Return [X, Y] of the center of cell containing provided text 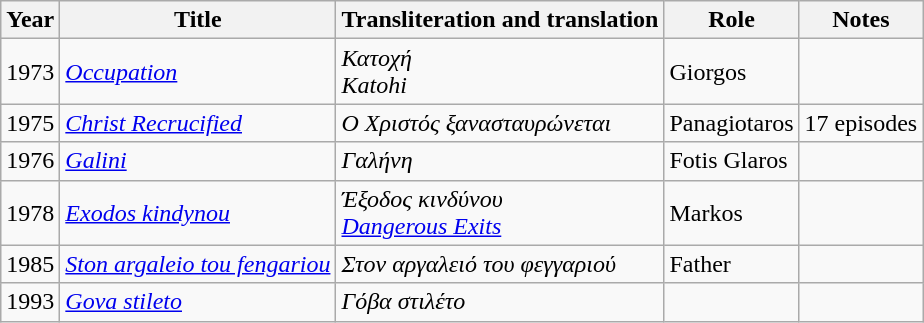
Title [198, 20]
1976 [30, 161]
Father [732, 264]
Occupation [198, 72]
Γαλήνη [500, 161]
17 episodes [861, 123]
Ο Χριστός ξανασταυρώνεται [500, 123]
Notes [861, 20]
Gova stileto [198, 302]
Panagiotaros [732, 123]
ΚατοχήKatohi [500, 72]
Galini [198, 161]
Fotis Glaros [732, 161]
Giorgos [732, 72]
Christ Recrucified [198, 123]
Markos [732, 212]
Transliteration and translation [500, 20]
1978 [30, 212]
Έξοδος κινδύνουDangerous Exits [500, 212]
1993 [30, 302]
Role [732, 20]
Ston argaleio tou fengariou [198, 264]
1973 [30, 72]
1985 [30, 264]
Year [30, 20]
Exodos kindynou [198, 212]
Στον αργαλειό του φεγγαριού [500, 264]
Γόβα στιλέτο [500, 302]
1975 [30, 123]
